For the text-containing cell, return its midpoint in (X, Y) coordinate format. 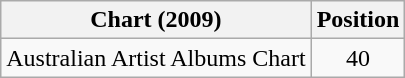
40 (358, 58)
Australian Artist Albums Chart (156, 58)
Chart (2009) (156, 20)
Position (358, 20)
